Output the (X, Y) coordinate of the center of the cell containing the given text.  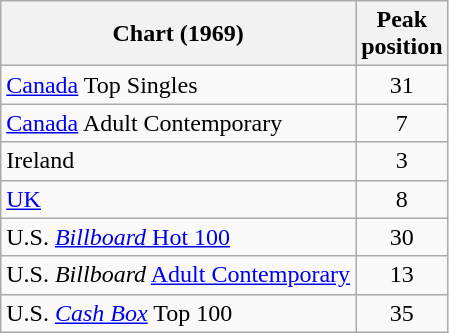
U.S. Billboard Adult Contemporary (178, 275)
Canada Top Singles (178, 85)
UK (178, 199)
Peakposition (402, 34)
3 (402, 161)
7 (402, 123)
U.S. Billboard Hot 100 (178, 237)
Ireland (178, 161)
31 (402, 85)
13 (402, 275)
35 (402, 313)
Chart (1969) (178, 34)
30 (402, 237)
8 (402, 199)
U.S. Cash Box Top 100 (178, 313)
Canada Adult Contemporary (178, 123)
